Find where the given text appears and provide that cell's center as [x, y] coordinate. 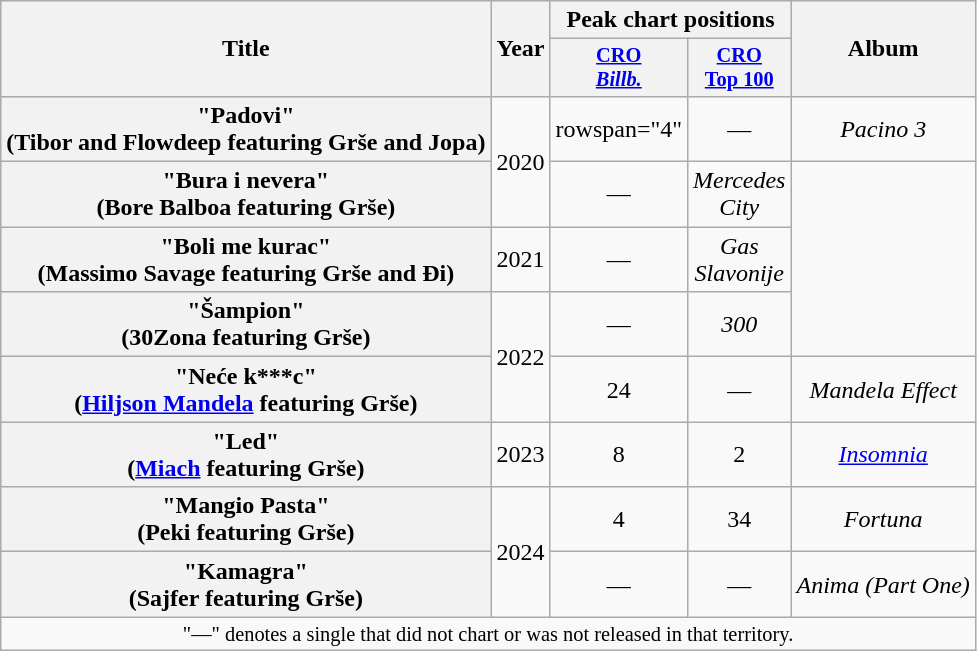
Anima (Part One) [883, 584]
8 [619, 454]
300 [740, 324]
Mercedes City [740, 194]
2020 [520, 161]
2024 [520, 552]
2023 [520, 454]
Fortuna [883, 520]
Insomnia [883, 454]
2 [740, 454]
2022 [520, 357]
"Neće k***c"(Hiljson Mandela featuring Grše) [246, 390]
"Mangio Pasta"(Peki featuring Grše) [246, 520]
"Bura i nevera"(Bore Balboa featuring Grše) [246, 194]
"—" denotes a single that did not chart or was not released in that territory. [488, 634]
Peak chart positions [670, 20]
rowspan="4" [619, 128]
34 [740, 520]
"Šampion"(30Zona featuring Grše) [246, 324]
Album [883, 49]
2021 [520, 260]
24 [619, 390]
"Led"(Miach featuring Grše) [246, 454]
Pacino 3 [883, 128]
"Kamagra"(Sajfer featuring Grše) [246, 584]
CROBillb. [619, 68]
Gas Slavonije [740, 260]
Year [520, 49]
CROTop 100 [740, 68]
4 [619, 520]
"Padovi"(Tibor and Flowdeep featuring Grše and Jopa) [246, 128]
"Boli me kurac"(Massimo Savage featuring Grše and Đi) [246, 260]
Title [246, 49]
Mandela Effect [883, 390]
